Pinpoint the cell where the given text exists, returning its (x, y) midpoint coordinate. 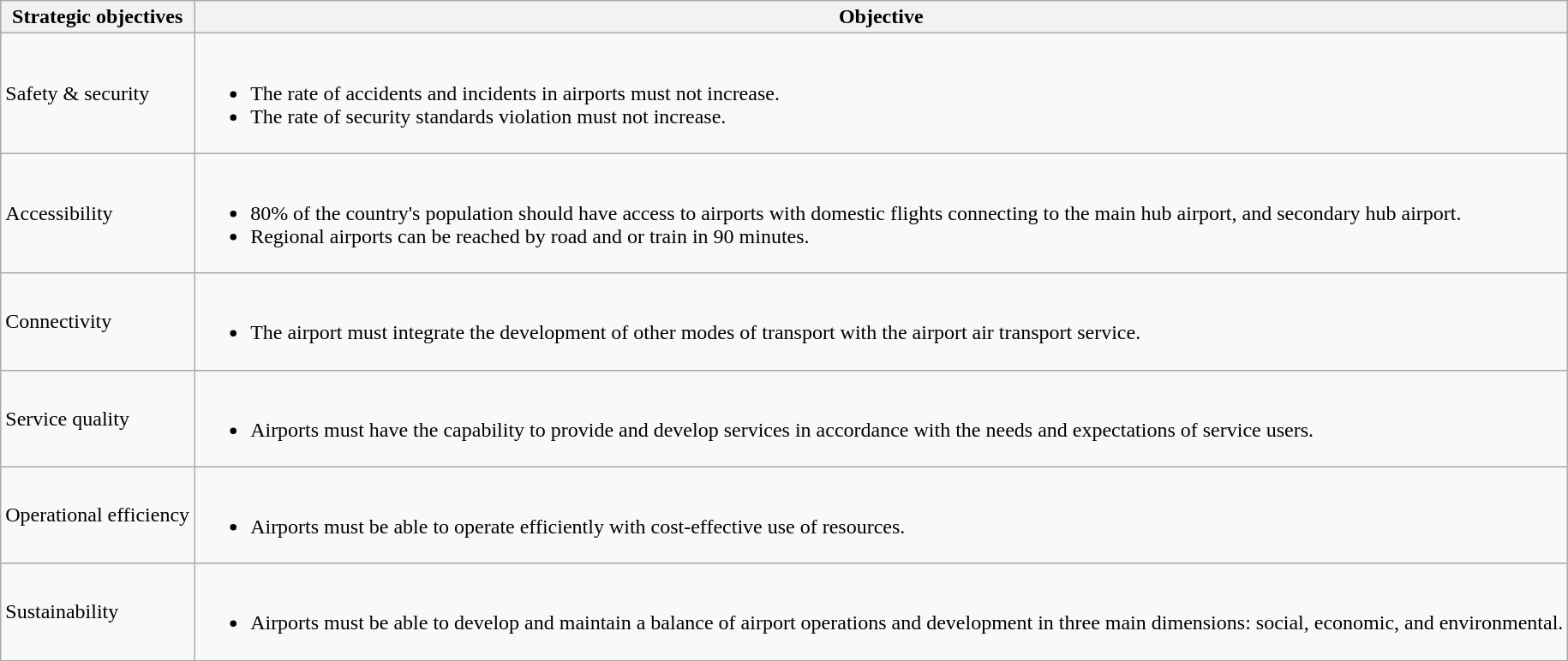
Operational efficiency (98, 515)
Safety & security (98, 93)
Service quality (98, 418)
Airports must be able to operate efficiently with cost-effective use of resources. (881, 515)
The rate of accidents and incidents in airports must not increase.The rate of security standards violation must not increase. (881, 93)
Accessibility (98, 213)
Connectivity (98, 322)
Sustainability (98, 611)
The airport must integrate the development of other modes of transport with the airport air transport service. (881, 322)
Airports must have the capability to provide and develop services in accordance with the needs and expectations of service users. (881, 418)
Strategic objectives (98, 17)
Objective (881, 17)
